Locate the cell with the specified text and output its (x, y) center coordinate. 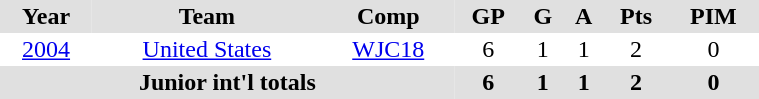
WJC18 (388, 50)
Team (207, 16)
Comp (388, 16)
2004 (46, 50)
A (584, 16)
Year (46, 16)
Pts (636, 16)
G (543, 16)
Junior int'l totals (228, 82)
United States (207, 50)
PIM (713, 16)
GP (488, 16)
